Detect which cell encompasses the target text, then output its [x, y] center coordinate. 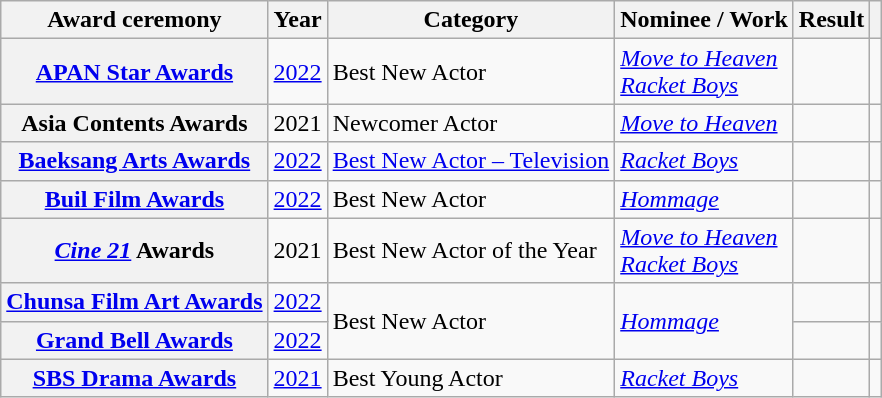
SBS Drama Awards [134, 378]
Chunsa Film Art Awards [134, 302]
Move to Heaven Racket Boys [704, 250]
Year [298, 20]
Grand Bell Awards [134, 340]
Baeksang Arts Awards [134, 161]
Buil Film Awards [134, 199]
Best New Actor of the Year [471, 250]
Category [471, 20]
Nominee / Work [704, 20]
Cine 21 Awards [134, 250]
Asia Contents Awards [134, 123]
Move to Heaven [704, 123]
APAN Star Awards [134, 72]
Best Young Actor [471, 378]
Newcomer Actor [471, 123]
Best New Actor – Television [471, 161]
Result [831, 20]
Award ceremony [134, 20]
Move to HeavenRacket Boys [704, 72]
